Capture the cell that displays the provided text and extract its [X, Y] central coordinate. 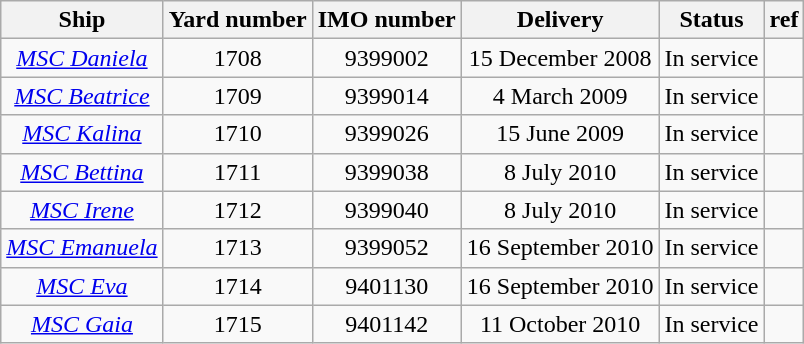
9399026 [386, 134]
1710 [238, 134]
1713 [238, 248]
ref [784, 20]
9399014 [386, 96]
Yard number [238, 20]
1715 [238, 324]
MSC Emanuela [82, 248]
4 March 2009 [560, 96]
Status [712, 20]
9401142 [386, 324]
9399040 [386, 210]
1709 [238, 96]
Delivery [560, 20]
1714 [238, 286]
MSC Bettina [82, 172]
9399038 [386, 172]
Ship [82, 20]
MSC Beatrice [82, 96]
9399002 [386, 58]
MSC Eva [82, 286]
9401130 [386, 286]
MSC Irene [82, 210]
IMO number [386, 20]
9399052 [386, 248]
15 June 2009 [560, 134]
1711 [238, 172]
11 October 2010 [560, 324]
MSC Gaia [82, 324]
15 December 2008 [560, 58]
1712 [238, 210]
1708 [238, 58]
MSC Daniela [82, 58]
MSC Kalina [82, 134]
